From the cell containing the given text, extract its center point as [X, Y] coordinate. 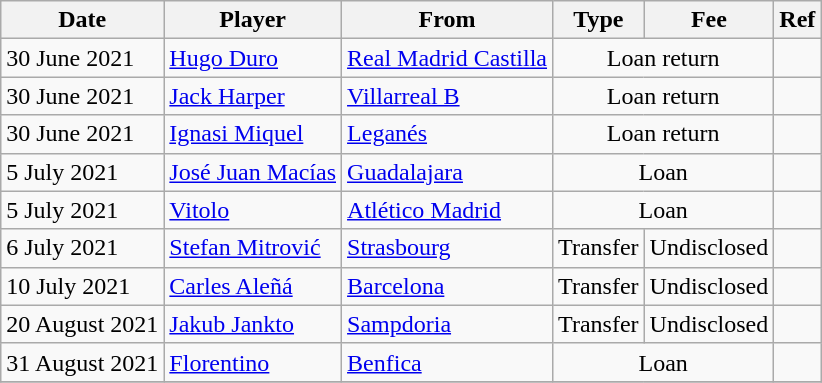
Vitolo [253, 210]
20 August 2021 [82, 324]
31 August 2021 [82, 362]
Jack Harper [253, 96]
Stefan Mitrović [253, 248]
Carles Aleñá [253, 286]
Type [599, 20]
Florentino [253, 362]
Hugo Duro [253, 58]
Sampdoria [448, 324]
Benfica [448, 362]
Guadalajara [448, 172]
Barcelona [448, 286]
Jakub Jankto [253, 324]
Strasbourg [448, 248]
Real Madrid Castilla [448, 58]
Ref [798, 20]
From [448, 20]
Fee [709, 20]
Leganés [448, 134]
Atlético Madrid [448, 210]
Player [253, 20]
José Juan Macías [253, 172]
Villarreal B [448, 96]
10 July 2021 [82, 286]
Date [82, 20]
Ignasi Miquel [253, 134]
6 July 2021 [82, 248]
